Extract the [x, y] coordinate from the center of the cell holding the provided text.  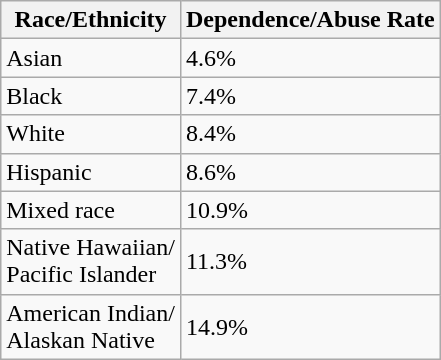
Native Hawaiian/Pacific Islander [91, 262]
Asian [91, 58]
Dependence/Abuse Rate [310, 20]
10.9% [310, 210]
White [91, 134]
14.9% [310, 326]
Black [91, 96]
4.6% [310, 58]
7.4% [310, 96]
11.3% [310, 262]
Hispanic [91, 172]
Mixed race [91, 210]
American Indian/Alaskan Native [91, 326]
Race/Ethnicity [91, 20]
8.4% [310, 134]
8.6% [310, 172]
